Find where the given text appears and provide that cell's center as [X, Y] coordinate. 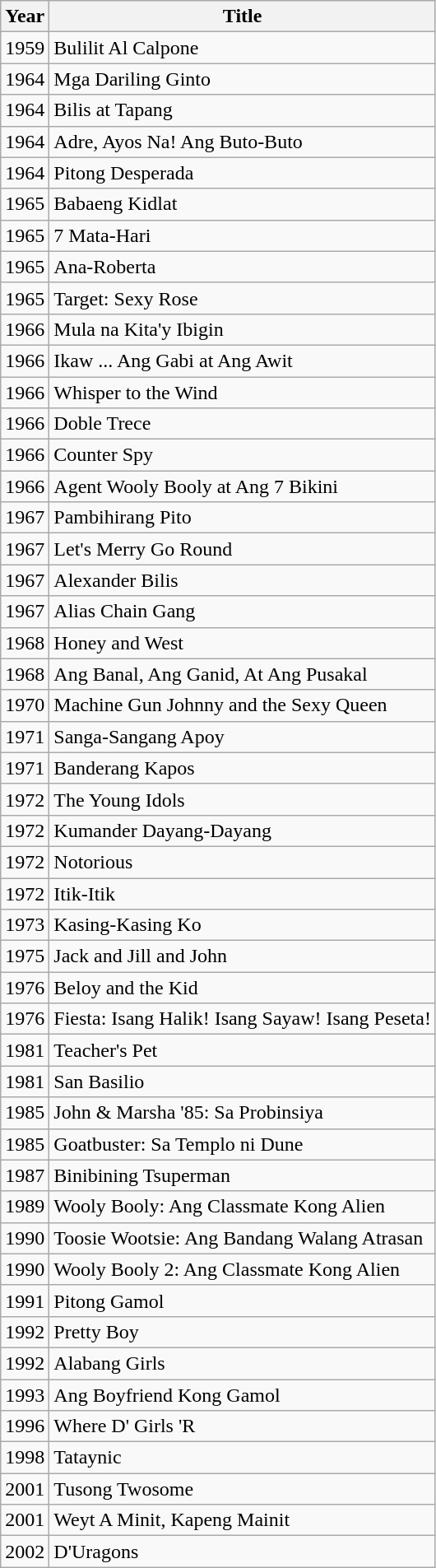
Notorious [243, 862]
Honey and West [243, 643]
Ana-Roberta [243, 267]
7 Mata-Hari [243, 235]
D'Uragons [243, 1552]
1970 [25, 705]
Tusong Twosome [243, 1489]
1973 [25, 925]
1975 [25, 956]
Itik-Itik [243, 893]
Pretty Boy [243, 1332]
Goatbuster: Sa Templo ni Dune [243, 1144]
Binibining Tsuperman [243, 1175]
Babaeng Kidlat [243, 204]
Where D' Girls 'R [243, 1426]
Let's Merry Go Round [243, 549]
Fiesta: Isang Halik! Isang Sayaw! Isang Peseta! [243, 1019]
Alexander Bilis [243, 580]
Counter Spy [243, 455]
Wooly Booly: Ang Classmate Kong Alien [243, 1207]
Title [243, 16]
Machine Gun Johnny and the Sexy Queen [243, 705]
Ang Banal, Ang Ganid, At Ang Pusakal [243, 674]
2002 [25, 1552]
1991 [25, 1300]
1996 [25, 1426]
Alias Chain Gang [243, 612]
1987 [25, 1175]
Ang Boyfriend Kong Gamol [243, 1395]
Doble Trece [243, 424]
Tataynic [243, 1458]
Target: Sexy Rose [243, 298]
John & Marsha '85: Sa Probinsiya [243, 1113]
Whisper to the Wind [243, 393]
Weyt A Minit, Kapeng Mainit [243, 1520]
Kumander Dayang-Dayang [243, 831]
Kasing-Kasing Ko [243, 925]
Alabang Girls [243, 1363]
San Basilio [243, 1082]
Sanga-Sangang Apoy [243, 737]
Bilis at Tapang [243, 110]
Pitong Gamol [243, 1300]
1959 [25, 48]
Mula na Kita'y Ibigin [243, 329]
Bulilit Al Calpone [243, 48]
Toosie Wootsie: Ang Bandang Walang Atrasan [243, 1238]
The Young Idols [243, 799]
Adre, Ayos Na! Ang Buto-Buto [243, 142]
1993 [25, 1395]
Wooly Booly 2: Ang Classmate Kong Alien [243, 1269]
Mga Dariling Ginto [243, 79]
Beloy and the Kid [243, 988]
Ikaw ... Ang Gabi at Ang Awit [243, 361]
Teacher's Pet [243, 1050]
1989 [25, 1207]
Jack and Jill and John [243, 956]
Banderang Kapos [243, 768]
Pambihirang Pito [243, 518]
1998 [25, 1458]
Agent Wooly Booly at Ang 7 Bikini [243, 486]
Pitong Desperada [243, 173]
Year [25, 16]
